Search for the cell housing the specified text and yield its [X, Y] center coordinate. 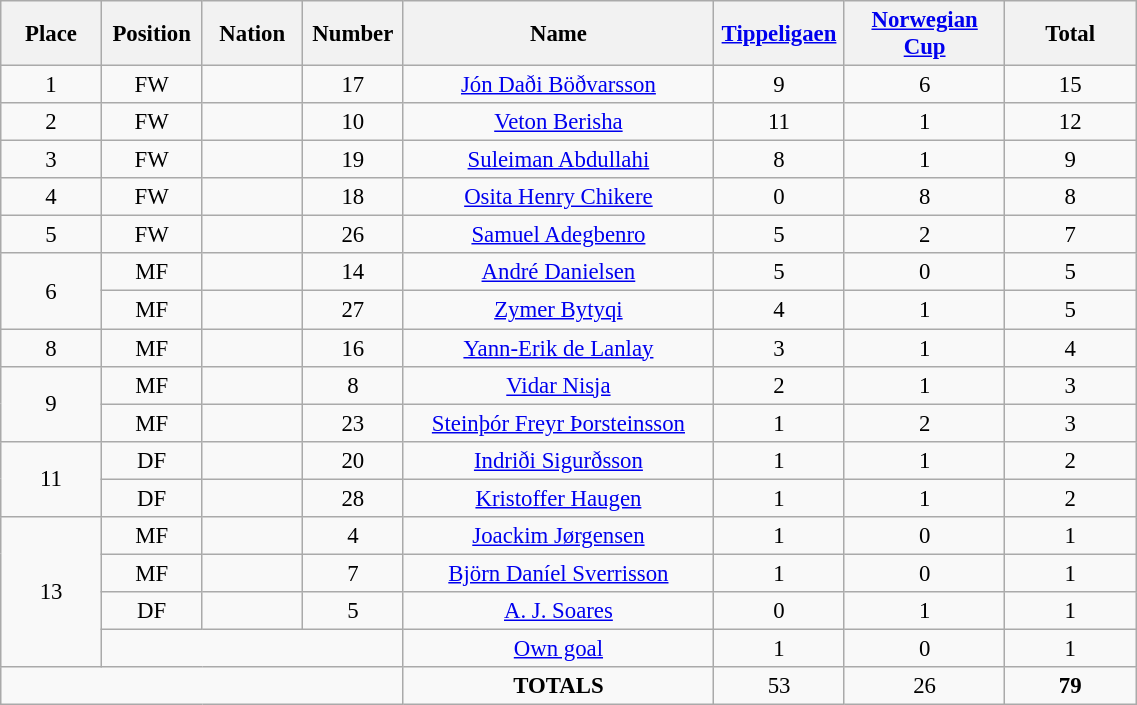
Yann-Erik de Lanlay [558, 348]
Norwegian Cup [924, 34]
79 [1070, 686]
14 [354, 273]
27 [354, 310]
Veton Berisha [558, 122]
A. J. Soares [558, 611]
Steinþór Freyr Þorsteinsson [558, 423]
Own goal [558, 648]
Indriði Sigurðsson [558, 460]
Nation [252, 34]
Osita Henry Chikere [558, 197]
18 [354, 197]
10 [354, 122]
23 [354, 423]
Total [1070, 34]
Place [52, 34]
Name [558, 34]
16 [354, 348]
19 [354, 160]
28 [354, 498]
TOTALS [558, 686]
Joackim Jørgensen [558, 536]
Jón Daði Böðvarsson [558, 85]
Vidar Nisja [558, 385]
Björn Daníel Sverrisson [558, 573]
17 [354, 85]
Suleiman Abdullahi [558, 160]
13 [52, 592]
53 [780, 686]
20 [354, 460]
Position [152, 34]
Zymer Bytyqi [558, 310]
15 [1070, 85]
12 [1070, 122]
Kristoffer Haugen [558, 498]
André Danielsen [558, 273]
Number [354, 34]
Tippeligaen [780, 34]
Samuel Adegbenro [558, 235]
